Pinpoint the cell where the given text exists, returning its [X, Y] midpoint coordinate. 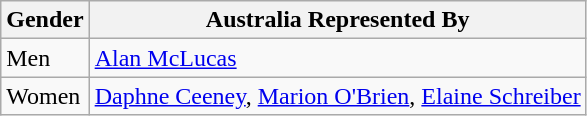
Women [45, 96]
Gender [45, 20]
Australia Represented By [338, 20]
Alan McLucas [338, 58]
Daphne Ceeney, Marion O'Brien, Elaine Schreiber [338, 96]
Men [45, 58]
